Detect which cell encompasses the target text, then output its (x, y) center coordinate. 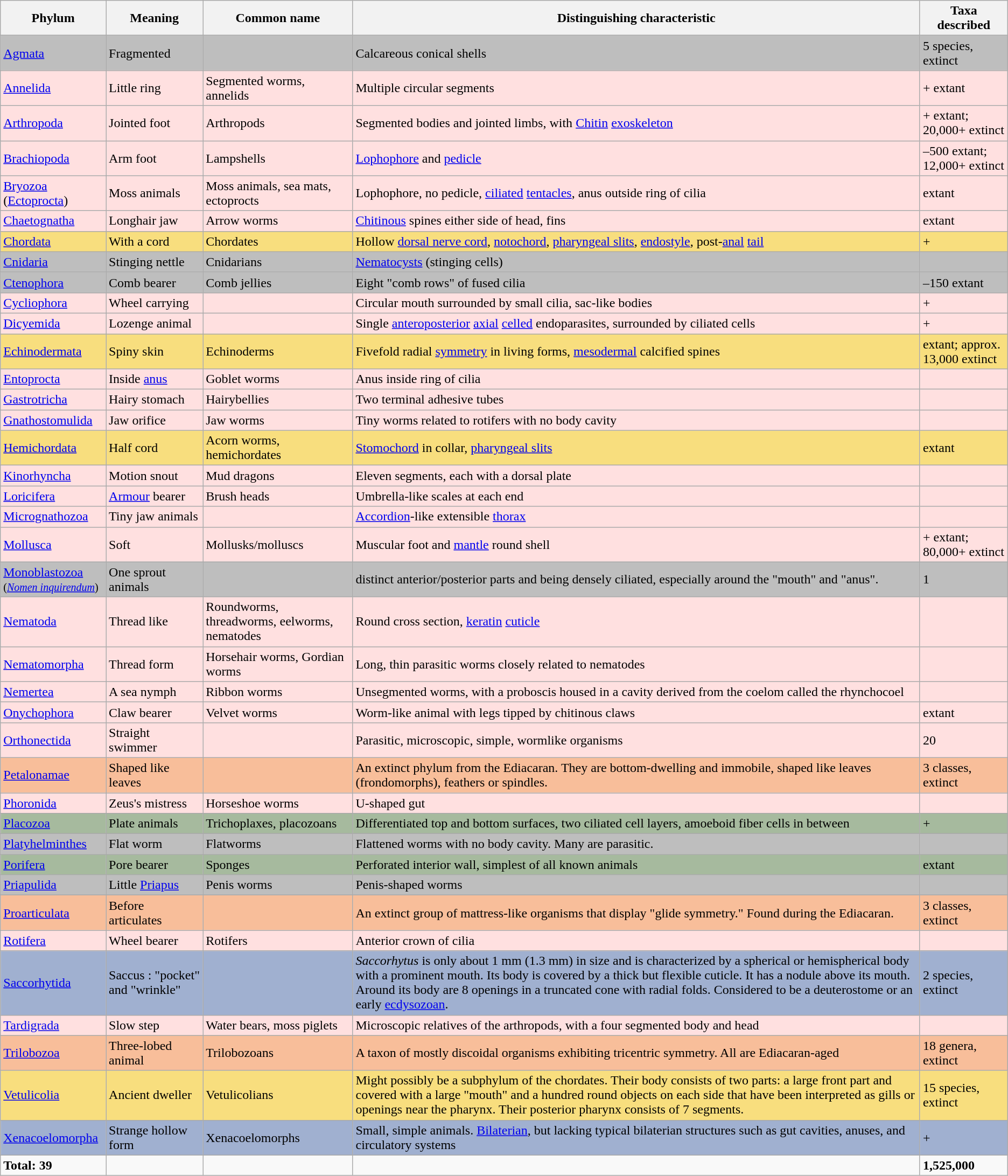
Saccus : "pocket" and "wrinkle" (155, 983)
Eleven segments, each with a dorsal plate (636, 476)
U-shaped gut (636, 803)
Moss animals (155, 193)
Wheel carrying (155, 303)
Water bears, moss piglets (278, 1025)
Taxa described (964, 18)
Penis worms (278, 885)
Muscular foot and mantle round shell (636, 544)
18 genera, extinct (964, 1053)
Trilobozoans (278, 1053)
Dicyemida (53, 323)
Umbrella-like scales at each end (636, 496)
Zeus's mistress (155, 803)
Long, thin parasitic worms closely related to nematodes (636, 664)
Ribbon worms (278, 692)
Hollow dorsal nerve cord, notochord, pharyngeal slits, endostyle, post-anal tail (636, 241)
Chordata (53, 241)
Porifera (53, 865)
Small, simple animals. Bilaterian, but lacking typical bilaterian structures such as gut cavities, anuses, and circulatory systems (636, 1138)
Nematomorpha (53, 664)
Wheel bearer (155, 941)
Trichoplaxes, placozoans (278, 824)
Jaw orifice (155, 420)
Single anteroposterior axial celled endoparasites, surrounded by ciliated cells (636, 323)
Plate animals (155, 824)
Slow step (155, 1025)
Anterior crown of cilia (636, 941)
Vetulicolia (53, 1095)
–150 extant (964, 282)
Cnidaria (53, 262)
Trilobozoa (53, 1053)
Armour bearer (155, 496)
Velvet worms (278, 712)
Arthropods (278, 123)
Three-lobed animal (155, 1053)
Chordates (278, 241)
Before articulates (155, 913)
An extinct group of mattress-like organisms that display "glide symmetry." Found during the Ediacaran. (636, 913)
Chitinous spines either side of head, fins (636, 221)
Rotifers (278, 941)
Calcareous conical shells (636, 53)
Priapulida (53, 885)
Orthonectida (53, 740)
1 (964, 580)
5 species, extinct (964, 53)
Chaetognatha (53, 221)
Shaped like leaves (155, 775)
+ extant; 80,000+ extinct (964, 544)
Placozoa (53, 824)
One sprout animals (155, 580)
+ extant; 20,000+ extinct (964, 123)
A taxon of mostly discoidal organisms exhibiting tricentric symmetry. All are Ediacaran-aged (636, 1053)
Comb jellies (278, 282)
Spiny skin (155, 351)
Arm foot (155, 158)
Unsegmented worms, with a proboscis housed in a cavity derived from the coelom called the rhynchocoel (636, 692)
–500 extant; 12,000+ extinct (964, 158)
Gnathostomulida (53, 420)
20 (964, 740)
Micrognathozoa (53, 517)
Kinorhyncha (53, 476)
distinct anterior/posterior parts and being densely ciliated, especially around the "mouth" and "anus". (636, 580)
2 species, extinct (964, 983)
Ctenophora (53, 282)
Tiny jaw animals (155, 517)
Parasitic, microscopic, simple, wormlike organisms (636, 740)
Microscopic relatives of the arthropods, with a four segmented body and head (636, 1025)
Jointed foot (155, 123)
Onychophora (53, 712)
Proarticulata (53, 913)
Goblet worms (278, 379)
Annelida (53, 88)
Pore bearer (155, 865)
Circular mouth surrounded by small cilia, sac-like bodies (636, 303)
Cnidarians (278, 262)
Distinguishing characteristic (636, 18)
Mollusca (53, 544)
15 species, extinct (964, 1095)
Saccorhytida (53, 983)
Gastrotricha (53, 400)
Anus inside ring of cilia (636, 379)
Perforated interior wall, simplest of all known animals (636, 865)
Mud dragons (278, 476)
Little Priapus (155, 885)
Segmented bodies and jointed limbs, with Chitin exoskeleton (636, 123)
Thread form (155, 664)
A sea nymph (155, 692)
Multiple circular segments (636, 88)
Nemertea (53, 692)
Common name (278, 18)
Rotifera (53, 941)
Hairy stomach (155, 400)
Lampshells (278, 158)
Echinodermata (53, 351)
Monoblastozoa (Nomen inquirendum) (53, 580)
1,525,000 (964, 1165)
Worm-like animal with legs tipped by chitinous claws (636, 712)
extant; approx. 13,000 extinct (964, 351)
Segmented worms, annelids (278, 88)
Comb bearer (155, 282)
Stomochord in collar, pharyngeal slits (636, 448)
Differentiated top and bottom surfaces, two ciliated cell layers, amoeboid fiber cells in between (636, 824)
Thread like (155, 622)
Bryozoa (Ectoprocta) (53, 193)
Hairybellies (278, 400)
Brachiopoda (53, 158)
Meaning (155, 18)
Entoprocta (53, 379)
Xenacoelomorpha (53, 1138)
Flattened worms with no body cavity. Many are parasitic. (636, 844)
Nematoda (53, 622)
Sponges (278, 865)
Mollusks/molluscs (278, 544)
Echinoderms (278, 351)
Longhair jaw (155, 221)
+ extant (964, 88)
Soft (155, 544)
Jaw worms (278, 420)
Phylum (53, 18)
Little ring (155, 88)
An extinct phylum from the Ediacaran. They are bottom-dwelling and immobile, shaped like leaves (frondomorphs), feathers or spindles. (636, 775)
Accordion-like extensible thorax (636, 517)
Cycliophora (53, 303)
Half cord (155, 448)
Lophophore and pedicle (636, 158)
Two terminal adhesive tubes (636, 400)
Petalonamae (53, 775)
Penis-shaped worms (636, 885)
Loricifera (53, 496)
Flat worm (155, 844)
Acorn worms, hemichordates (278, 448)
Xenacoelomorphs (278, 1138)
Ancient dweller (155, 1095)
Arrow worms (278, 221)
Phoronida (53, 803)
With a cord (155, 241)
Inside anus (155, 379)
Straight swimmer (155, 740)
Fivefold radial symmetry in living forms, mesodermal calcified spines (636, 351)
Flatworms (278, 844)
Strange hollow form (155, 1138)
Hemichordata (53, 448)
Claw bearer (155, 712)
Tiny worms related to rotifers with no body cavity (636, 420)
Eight "comb rows" of fused cilia (636, 282)
Fragmented (155, 53)
Tardigrada (53, 1025)
Vetulicolians (278, 1095)
Platyhelminthes (53, 844)
Stinging nettle (155, 262)
Moss animals, sea mats, ectoprocts (278, 193)
Lozenge animal (155, 323)
Arthropoda (53, 123)
Lophophore, no pedicle, ciliated tentacles, anus outside ring of cilia (636, 193)
Horsehair worms, Gordian worms (278, 664)
Brush heads (278, 496)
Horseshoe worms (278, 803)
Round cross section, keratin cuticle (636, 622)
Agmata (53, 53)
Nematocysts (stinging cells) (636, 262)
Motion snout (155, 476)
Total: 39 (53, 1165)
Roundworms, threadworms, eelworms, nematodes (278, 622)
